Identify which cell holds the provided text, then report its (x, y) central coordinate. 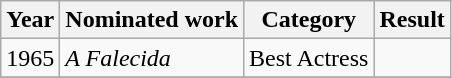
Best Actress (309, 58)
Result (412, 20)
Category (309, 20)
Year (30, 20)
1965 (30, 58)
A Falecida (152, 58)
Nominated work (152, 20)
